Identify which cell holds the provided text, then report its (X, Y) central coordinate. 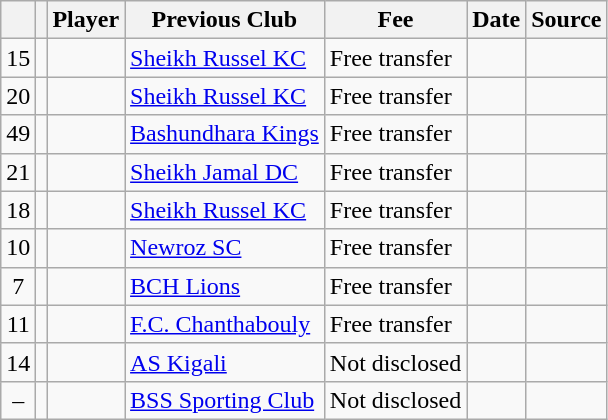
7 (18, 286)
BSS Sporting Club (225, 400)
14 (18, 362)
Fee (395, 20)
Previous Club (225, 20)
Player (86, 20)
Source (566, 20)
18 (18, 210)
20 (18, 96)
Newroz SC (225, 248)
Bashundhara Kings (225, 134)
49 (18, 134)
15 (18, 58)
Date (496, 20)
Sheikh Jamal DC (225, 172)
21 (18, 172)
AS Kigali (225, 362)
BCH Lions (225, 286)
– (18, 400)
11 (18, 324)
10 (18, 248)
F.C. Chanthabouly (225, 324)
